Determine the (X, Y) coordinate at the center of the cell enclosing the given text.  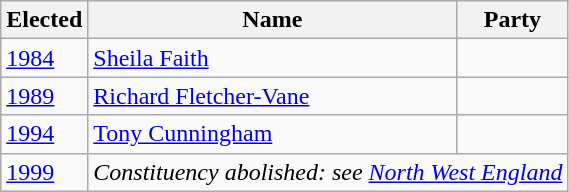
Party (512, 20)
1999 (44, 172)
Tony Cunningham (272, 134)
1984 (44, 58)
1989 (44, 96)
Richard Fletcher-Vane (272, 96)
Sheila Faith (272, 58)
Constituency abolished: see North West England (328, 172)
Name (272, 20)
1994 (44, 134)
Elected (44, 20)
